Detect which cell encompasses the target text, then output its (x, y) center coordinate. 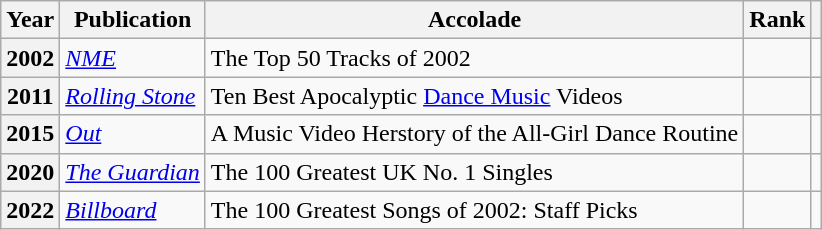
Publication (133, 20)
2020 (30, 172)
2011 (30, 96)
Accolade (474, 20)
Billboard (133, 210)
Year (30, 20)
Ten Best Apocalyptic Dance Music Videos (474, 96)
The Top 50 Tracks of 2002 (474, 58)
NME (133, 58)
The Guardian (133, 172)
2022 (30, 210)
Out (133, 134)
The 100 Greatest UK No. 1 Singles (474, 172)
Rolling Stone (133, 96)
2002 (30, 58)
2015 (30, 134)
The 100 Greatest Songs of 2002: Staff Picks (474, 210)
Rank (778, 20)
A Music Video Herstory of the All-Girl Dance Routine (474, 134)
